Scan for the cell matching the given text and deliver its [x, y] coordinate at center. 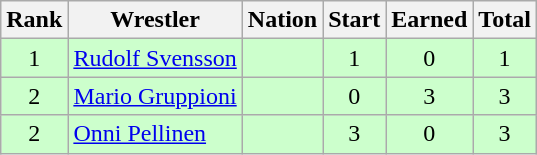
Total [505, 20]
Rank [34, 20]
Mario Gruppioni [155, 96]
Start [354, 20]
Wrestler [155, 20]
Nation [282, 20]
Rudolf Svensson [155, 58]
Onni Pellinen [155, 134]
Earned [430, 20]
